Scan for the cell matching the given text and deliver its [x, y] coordinate at center. 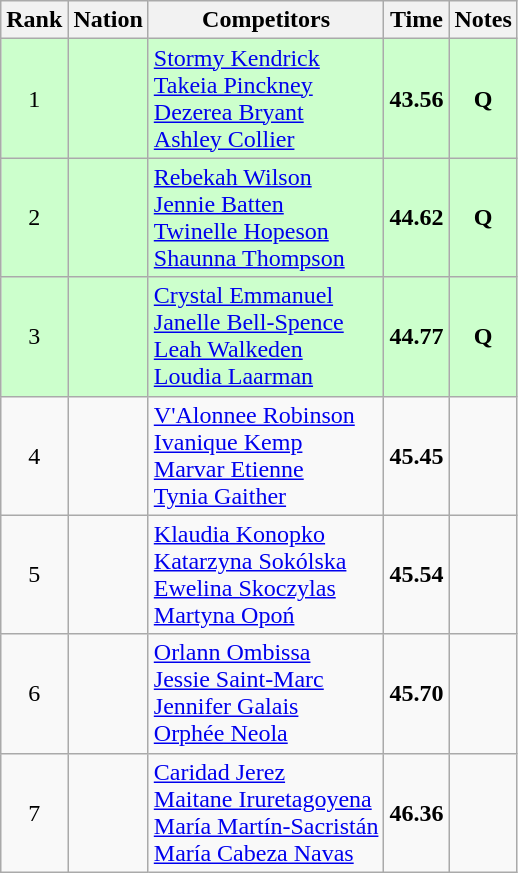
Crystal EmmanuelJanelle Bell-SpenceLeah WalkedenLoudia Laarman [266, 336]
Stormy KendrickTakeia PinckneyDezerea BryantAshley Collier [266, 98]
45.45 [416, 456]
Orlann OmbissaJessie Saint-MarcJennifer GalaisOrphée Neola [266, 694]
3 [34, 336]
1 [34, 98]
Caridad JerezMaitane IruretagoyenaMaría Martín-SacristánMaría Cabeza Navas [266, 812]
Competitors [266, 20]
Time [416, 20]
7 [34, 812]
Rank [34, 20]
4 [34, 456]
6 [34, 694]
V'Alonnee RobinsonIvanique KempMarvar EtienneTynia Gaither [266, 456]
Klaudia KonopkoKatarzyna SokólskaEwelina SkoczylasMartyna Opoń [266, 574]
2 [34, 218]
44.62 [416, 218]
44.77 [416, 336]
Notes [483, 20]
45.54 [416, 574]
Nation [108, 20]
46.36 [416, 812]
5 [34, 574]
43.56 [416, 98]
45.70 [416, 694]
Rebekah WilsonJennie BattenTwinelle HopesonShaunna Thompson [266, 218]
